Determine the (x, y) coordinate at the center of the cell enclosing the given text.  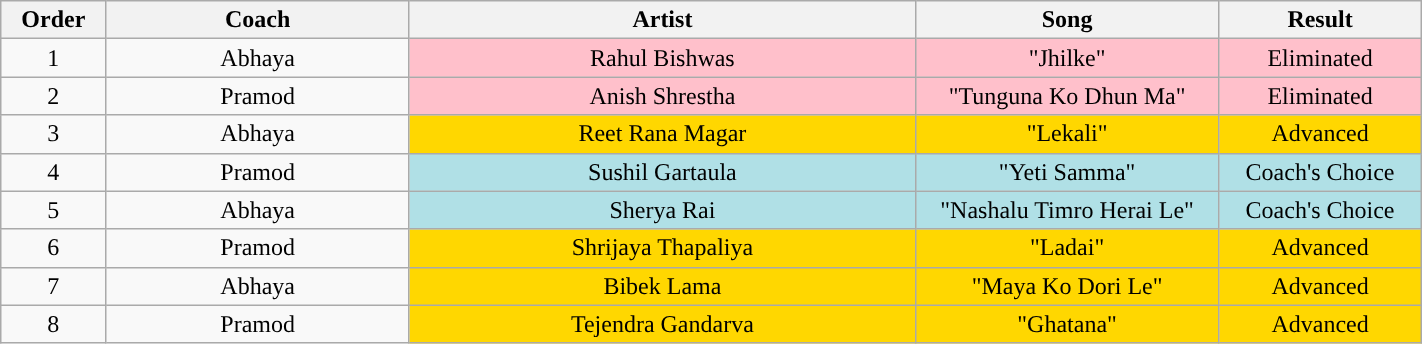
Song (1067, 20)
"Yeti Samma" (1067, 172)
"Lekali" (1067, 134)
Shrijaya Thapaliya (662, 248)
7 (54, 286)
Rahul Bishwas (662, 58)
3 (54, 134)
Sherya Rai (662, 210)
Reet Rana Magar (662, 134)
"Maya Ko Dori Le" (1067, 286)
Order (54, 20)
6 (54, 248)
"Jhilke" (1067, 58)
Tejendra Gandarva (662, 324)
5 (54, 210)
8 (54, 324)
"Nashalu Timro Herai Le" (1067, 210)
"Ladai" (1067, 248)
Anish Shrestha (662, 96)
2 (54, 96)
1 (54, 58)
Result (1320, 20)
Coach (258, 20)
"Tunguna Ko Dhun Ma" (1067, 96)
Bibek Lama (662, 286)
4 (54, 172)
Sushil Gartaula (662, 172)
"Ghatana" (1067, 324)
Artist (662, 20)
